Search for the cell housing the specified text and yield its [X, Y] center coordinate. 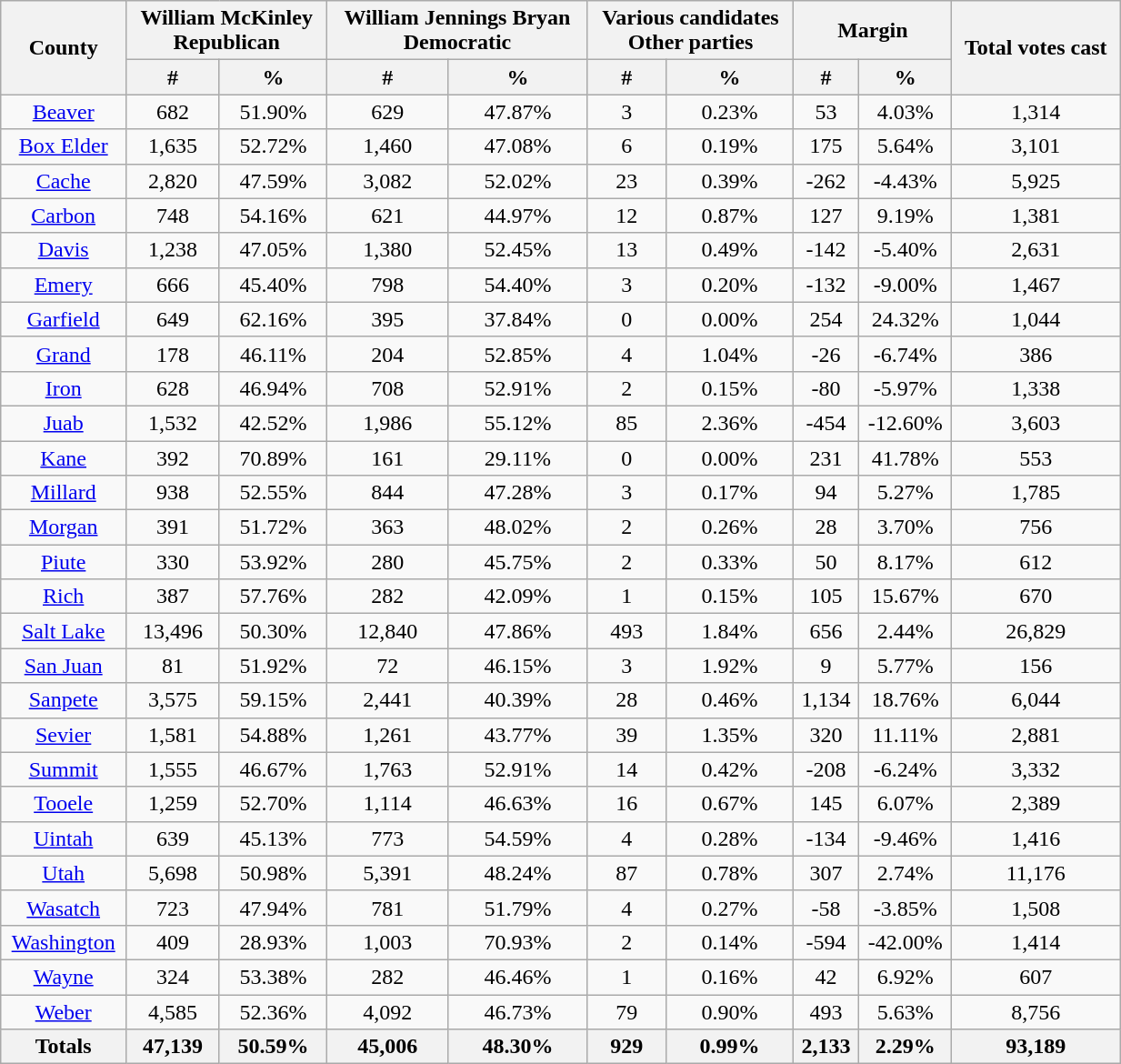
1,467 [1036, 285]
52.55% [273, 493]
93,189 [1036, 1047]
37.84% [518, 319]
324 [173, 977]
748 [173, 216]
39 [626, 735]
24.32% [906, 319]
50 [826, 562]
0.39% [729, 181]
51.72% [273, 527]
1,763 [387, 769]
5,391 [387, 873]
48.30% [518, 1047]
-42.00% [906, 942]
-454 [826, 423]
1,460 [387, 146]
70.89% [273, 457]
6 [626, 146]
553 [1036, 457]
1,416 [1036, 838]
50.98% [273, 873]
1,238 [173, 250]
387 [173, 597]
Washington [64, 942]
53.92% [273, 562]
2,631 [1036, 250]
781 [387, 908]
0.67% [729, 804]
386 [1036, 354]
53 [826, 112]
3,332 [1036, 769]
320 [826, 735]
0.27% [729, 908]
42.09% [518, 597]
Box Elder [64, 146]
Beaver [64, 112]
307 [826, 873]
William McKinleyRepublican [227, 31]
254 [826, 319]
54.16% [273, 216]
161 [387, 457]
Utah [64, 873]
363 [387, 527]
45.13% [273, 838]
629 [387, 112]
5.63% [906, 1012]
Morgan [64, 527]
Millard [64, 493]
50.30% [273, 631]
175 [826, 146]
12,840 [387, 631]
844 [387, 493]
231 [826, 457]
Tooele [64, 804]
8,756 [1036, 1012]
1,532 [173, 423]
Wayne [64, 977]
Cache [64, 181]
50.59% [273, 1047]
612 [1036, 562]
54.88% [273, 735]
85 [626, 423]
1,986 [387, 423]
Garfield [64, 319]
656 [826, 631]
87 [626, 873]
9 [826, 666]
929 [626, 1047]
391 [173, 527]
47.86% [518, 631]
1,414 [1036, 942]
-12.60% [906, 423]
45.40% [273, 285]
2,820 [173, 181]
Various candidatesOther parties [690, 31]
2,133 [826, 1047]
0.28% [729, 838]
16 [626, 804]
23 [626, 181]
0.20% [729, 285]
156 [1036, 666]
0.19% [729, 146]
1,635 [173, 146]
0.49% [729, 250]
Carbon [64, 216]
395 [387, 319]
3,575 [173, 700]
280 [387, 562]
52.70% [273, 804]
42 [826, 977]
773 [387, 838]
639 [173, 838]
-6.74% [906, 354]
54.40% [518, 285]
81 [173, 666]
756 [1036, 527]
1,508 [1036, 908]
41.78% [906, 457]
1,134 [826, 700]
Wasatch [64, 908]
0.14% [729, 942]
4,092 [387, 1012]
52.02% [518, 181]
5,698 [173, 873]
1,555 [173, 769]
708 [387, 388]
0.90% [729, 1012]
-594 [826, 942]
18.76% [906, 700]
Totals [64, 1047]
52.72% [273, 146]
1.84% [729, 631]
Total votes cast [1036, 47]
48.24% [518, 873]
47.87% [518, 112]
11,176 [1036, 873]
28.93% [273, 942]
6.07% [906, 804]
15.67% [906, 597]
43.77% [518, 735]
-9.46% [906, 838]
62.16% [273, 319]
-5.40% [906, 250]
79 [626, 1012]
2,881 [1036, 735]
47.28% [518, 493]
5.77% [906, 666]
1,381 [1036, 216]
1.04% [729, 354]
52.45% [518, 250]
0.42% [729, 769]
1,261 [387, 735]
53.38% [273, 977]
San Juan [64, 666]
-80 [826, 388]
Salt Lake [64, 631]
51.92% [273, 666]
-9.00% [906, 285]
392 [173, 457]
46.63% [518, 804]
46.73% [518, 1012]
13,496 [173, 631]
11.11% [906, 735]
2,441 [387, 700]
46.15% [518, 666]
0.23% [729, 112]
40.39% [518, 700]
48.02% [518, 527]
57.76% [273, 597]
Juab [64, 423]
12 [626, 216]
Margin [873, 31]
Kane [64, 457]
0.87% [729, 216]
178 [173, 354]
59.15% [273, 700]
-6.24% [906, 769]
46.11% [273, 354]
1.35% [729, 735]
52.36% [273, 1012]
0.33% [729, 562]
51.90% [273, 112]
Sevier [64, 735]
-5.97% [906, 388]
3,101 [1036, 146]
Weber [64, 1012]
127 [826, 216]
1.92% [729, 666]
-58 [826, 908]
1,380 [387, 250]
628 [173, 388]
47.94% [273, 908]
Iron [64, 388]
621 [387, 216]
-134 [826, 838]
-208 [826, 769]
Grand [64, 354]
47,139 [173, 1047]
-4.43% [906, 181]
666 [173, 285]
0.26% [729, 527]
70.93% [518, 942]
County [64, 47]
45.75% [518, 562]
0.78% [729, 873]
8.17% [906, 562]
607 [1036, 977]
0.17% [729, 493]
723 [173, 908]
938 [173, 493]
1,003 [387, 942]
798 [387, 285]
1,581 [173, 735]
1,314 [1036, 112]
670 [1036, 597]
94 [826, 493]
1,259 [173, 804]
Emery [64, 285]
1,338 [1036, 388]
47.05% [273, 250]
2.74% [906, 873]
72 [387, 666]
Davis [64, 250]
47.08% [518, 146]
5.27% [906, 493]
Rich [64, 597]
51.79% [518, 908]
Piute [64, 562]
105 [826, 597]
6,044 [1036, 700]
55.12% [518, 423]
3,603 [1036, 423]
-26 [826, 354]
29.11% [518, 457]
649 [173, 319]
Summit [64, 769]
52.85% [518, 354]
9.19% [906, 216]
2.44% [906, 631]
1,114 [387, 804]
47.59% [273, 181]
Uintah [64, 838]
Sanpete [64, 700]
46.94% [273, 388]
2.29% [906, 1047]
44.97% [518, 216]
6.92% [906, 977]
204 [387, 354]
-132 [826, 285]
46.67% [273, 769]
13 [626, 250]
42.52% [273, 423]
3.70% [906, 527]
-262 [826, 181]
-142 [826, 250]
46.46% [518, 977]
45,006 [387, 1047]
2.36% [729, 423]
3,082 [387, 181]
0.46% [729, 700]
William Jennings BryanDemocratic [458, 31]
0.16% [729, 977]
145 [826, 804]
409 [173, 942]
4,585 [173, 1012]
5,925 [1036, 181]
0.99% [729, 1047]
1,785 [1036, 493]
14 [626, 769]
26,829 [1036, 631]
2,389 [1036, 804]
-3.85% [906, 908]
330 [173, 562]
54.59% [518, 838]
1,044 [1036, 319]
5.64% [906, 146]
682 [173, 112]
4.03% [906, 112]
